Search for the cell housing the specified text and yield its (x, y) center coordinate. 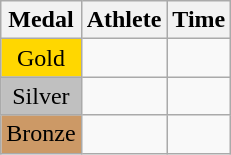
Medal (41, 20)
Silver (41, 96)
Athlete (124, 20)
Time (199, 20)
Gold (41, 58)
Bronze (41, 134)
